From the cell containing the given text, extract its center point as [x, y] coordinate. 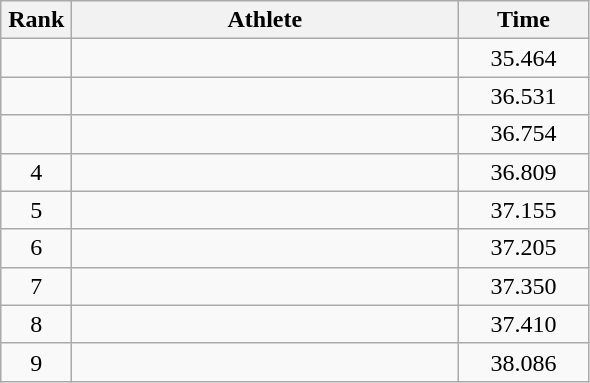
36.754 [524, 134]
6 [36, 248]
Rank [36, 20]
37.155 [524, 210]
36.531 [524, 96]
38.086 [524, 362]
4 [36, 172]
8 [36, 324]
35.464 [524, 58]
37.350 [524, 286]
5 [36, 210]
36.809 [524, 172]
7 [36, 286]
37.410 [524, 324]
37.205 [524, 248]
Athlete [265, 20]
Time [524, 20]
9 [36, 362]
